From the cell containing the given text, extract its center point as [x, y] coordinate. 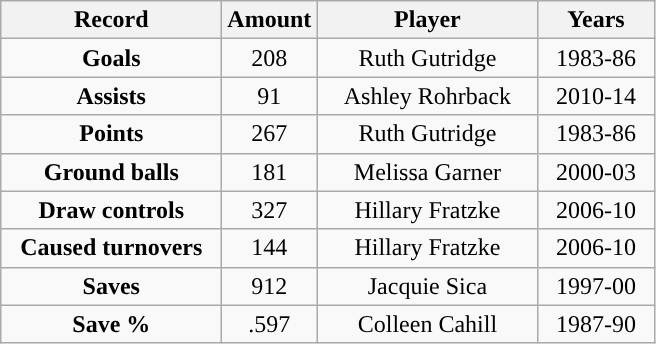
2010-14 [596, 96]
Record [112, 20]
Saves [112, 286]
Ground balls [112, 172]
Draw controls [112, 210]
.597 [270, 324]
912 [270, 286]
91 [270, 96]
Colleen Cahill [428, 324]
181 [270, 172]
Player [428, 20]
327 [270, 210]
Melissa Garner [428, 172]
Points [112, 134]
Amount [270, 20]
1987-90 [596, 324]
1997-00 [596, 286]
Goals [112, 58]
Caused turnovers [112, 248]
144 [270, 248]
Ashley Rohrback [428, 96]
Years [596, 20]
Assists [112, 96]
2000-03 [596, 172]
208 [270, 58]
267 [270, 134]
Jacquie Sica [428, 286]
Save % [112, 324]
